Return (X, Y) of the center of cell containing provided text 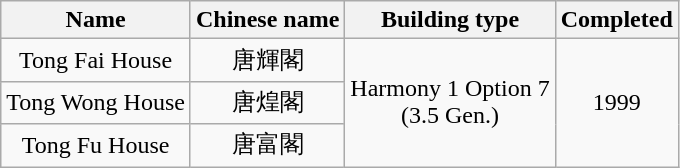
唐煌閣 (267, 102)
Tong Fu House (96, 146)
Tong Fai House (96, 60)
Name (96, 20)
唐輝閣 (267, 60)
Harmony 1 Option 7(3.5 Gen.) (450, 103)
Tong Wong House (96, 102)
唐富閣 (267, 146)
Building type (450, 20)
Chinese name (267, 20)
Completed (616, 20)
1999 (616, 103)
